Identify which cell holds the provided text, then report its [x, y] central coordinate. 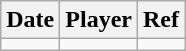
Player [99, 20]
Ref [160, 20]
Date [30, 20]
